Pinpoint the cell where the given text exists, returning its [x, y] midpoint coordinate. 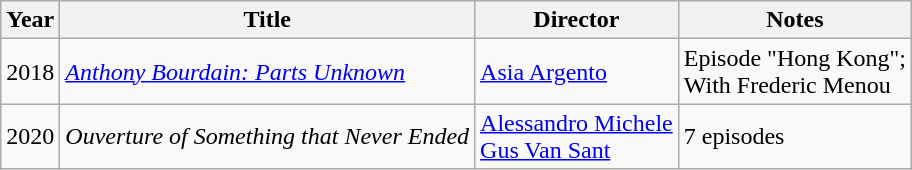
Notes [794, 20]
2018 [30, 72]
Episode "Hong Kong";With Frederic Menou [794, 72]
Asia Argento [577, 72]
Anthony Bourdain: Parts Unknown [268, 72]
Ouverture of Something that Never Ended [268, 136]
Year [30, 20]
7 episodes [794, 136]
Alessandro MicheleGus Van Sant [577, 136]
2020 [30, 136]
Title [268, 20]
Director [577, 20]
